Pinpoint the cell where the given text exists, returning its [X, Y] midpoint coordinate. 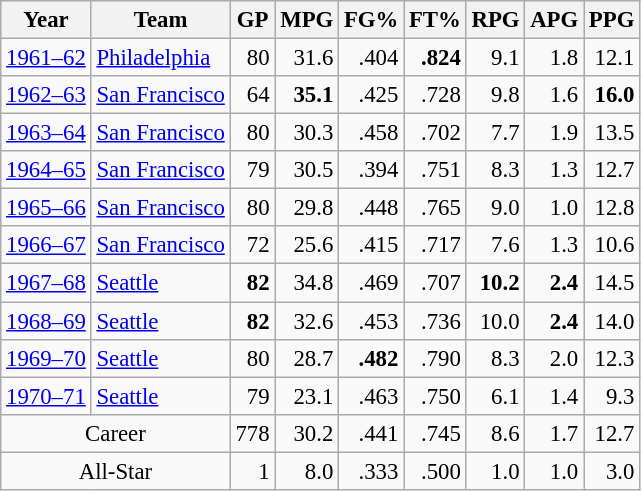
.463 [372, 396]
1 [252, 471]
.333 [372, 471]
PPG [612, 20]
9.8 [496, 95]
Career [116, 433]
1966–67 [46, 245]
.458 [372, 133]
25.6 [307, 245]
.482 [372, 358]
.702 [436, 133]
1964–65 [46, 170]
10.6 [612, 245]
64 [252, 95]
.790 [436, 358]
14.5 [612, 283]
.441 [372, 433]
28.7 [307, 358]
GP [252, 20]
34.8 [307, 283]
1.4 [554, 396]
All-Star [116, 471]
.425 [372, 95]
.404 [372, 58]
7.7 [496, 133]
3.0 [612, 471]
.707 [436, 283]
.750 [436, 396]
.394 [372, 170]
1962–63 [46, 95]
6.1 [496, 396]
14.0 [612, 321]
23.1 [307, 396]
10.0 [496, 321]
.717 [436, 245]
1961–62 [46, 58]
1.7 [554, 433]
.728 [436, 95]
12.3 [612, 358]
RPG [496, 20]
.500 [436, 471]
16.0 [612, 95]
9.3 [612, 396]
9.0 [496, 208]
Team [160, 20]
1968–69 [46, 321]
.453 [372, 321]
Philadelphia [160, 58]
1.9 [554, 133]
9.1 [496, 58]
35.1 [307, 95]
.415 [372, 245]
72 [252, 245]
1970–71 [46, 396]
Year [46, 20]
1.8 [554, 58]
7.6 [496, 245]
2.0 [554, 358]
FT% [436, 20]
.751 [436, 170]
30.2 [307, 433]
MPG [307, 20]
13.5 [612, 133]
APG [554, 20]
30.3 [307, 133]
.824 [436, 58]
1969–70 [46, 358]
30.5 [307, 170]
8.6 [496, 433]
778 [252, 433]
1.6 [554, 95]
32.6 [307, 321]
31.6 [307, 58]
12.1 [612, 58]
29.8 [307, 208]
1963–64 [46, 133]
1965–66 [46, 208]
.765 [436, 208]
8.0 [307, 471]
12.8 [612, 208]
.448 [372, 208]
.745 [436, 433]
10.2 [496, 283]
.469 [372, 283]
.736 [436, 321]
1967–68 [46, 283]
FG% [372, 20]
